Output the [x, y] coordinate of the center of the cell containing the given text.  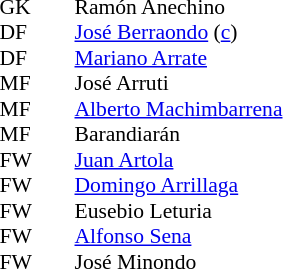
José Arruti [179, 83]
Eusebio Leturia [179, 211]
Juan Artola [179, 160]
Barandiarán [179, 135]
Domingo Arrillaga [179, 185]
José Berraondo (c) [179, 33]
Alfonso Sena [179, 237]
Mariano Arrate [179, 58]
Alberto Machimbarrena [179, 109]
